Detect which cell encompasses the target text, then output its (x, y) center coordinate. 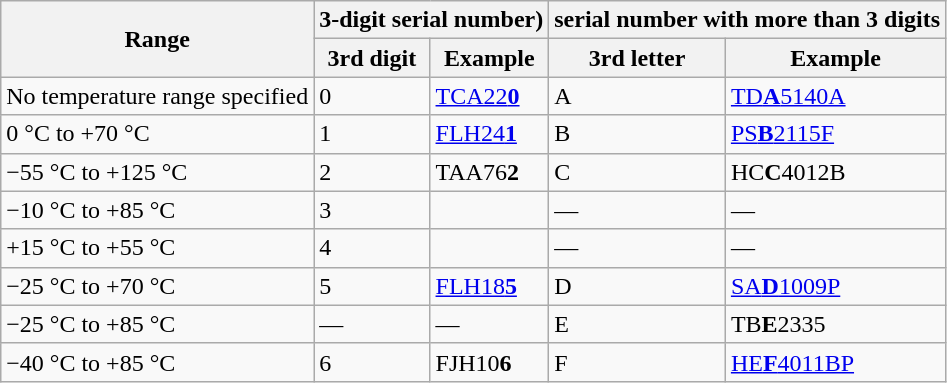
−25 °C to +70 °C (158, 286)
HCC4012B (835, 172)
B (638, 134)
3-digit serial number) (432, 20)
+15 °C to +55 °C (158, 248)
0 (372, 96)
3rd letter (638, 58)
TCA220 (490, 96)
1 (372, 134)
F (638, 362)
3rd digit (372, 58)
6 (372, 362)
No temperature range specified (158, 96)
TAA762 (490, 172)
D (638, 286)
FLH185 (490, 286)
FLH241 (490, 134)
C (638, 172)
5 (372, 286)
−40 °C to +85 °C (158, 362)
PSB2115F (835, 134)
−55 °C to +125 °C (158, 172)
TBE2335 (835, 324)
0 °C to +70 °C (158, 134)
3 (372, 210)
FJH106 (490, 362)
4 (372, 248)
E (638, 324)
A (638, 96)
−10 °C to +85 °C (158, 210)
serial number with more than 3 digits (748, 20)
TDA5140A (835, 96)
Range (158, 39)
−25 °C to +85 °C (158, 324)
SAD1009P (835, 286)
2 (372, 172)
HEF4011BP (835, 362)
